Provide the [X, Y] coordinate of the cell's center where the given text is located.  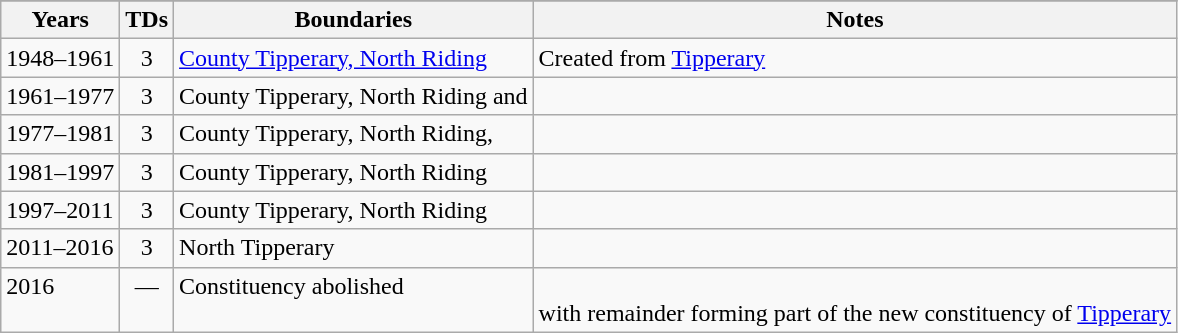
2016 [60, 300]
1977–1981 [60, 134]
County Tipperary, North Riding and [354, 96]
— [147, 300]
TDs [147, 20]
County Tipperary, North Riding, [354, 134]
1981–1997 [60, 172]
Boundaries [354, 20]
1997–2011 [60, 210]
Notes [855, 20]
Years [60, 20]
1961–1977 [60, 96]
Constituency abolished [354, 300]
North Tipperary [354, 248]
with remainder forming part of the new constituency of Tipperary [855, 300]
Created from Tipperary [855, 58]
2011–2016 [60, 248]
1948–1961 [60, 58]
